Return the [X, Y] coordinate for the center point of the cell that contains the specified text.  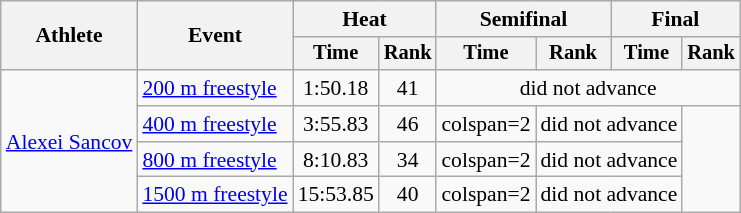
200 m freestyle [214, 88]
Semifinal [523, 19]
3:55.83 [336, 124]
34 [408, 160]
Heat [365, 19]
Alexei Sancov [70, 141]
15:53.85 [336, 195]
46 [408, 124]
1:50.18 [336, 88]
41 [408, 88]
1500 m freestyle [214, 195]
Athlete [70, 36]
Event [214, 36]
Final [676, 19]
400 m freestyle [214, 124]
40 [408, 195]
8:10.83 [336, 160]
800 m freestyle [214, 160]
